Capture the cell that displays the provided text and extract its (X, Y) central coordinate. 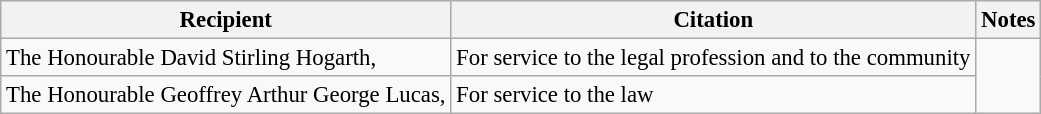
Notes (1008, 20)
For service to the legal profession and to the community (714, 58)
The Honourable Geoffrey Arthur George Lucas, (226, 95)
Citation (714, 20)
The Honourable David Stirling Hogarth, (226, 58)
Recipient (226, 20)
For service to the law (714, 95)
